Detect which cell encompasses the target text, then output its [X, Y] center coordinate. 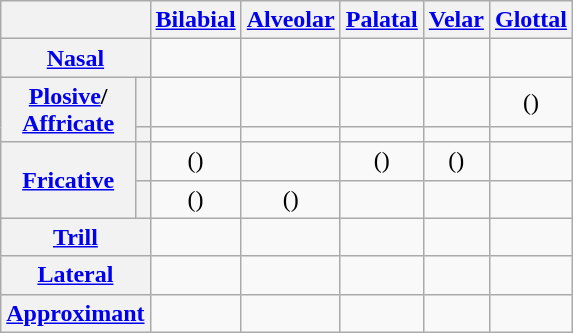
Palatal [382, 20]
Velar [456, 20]
Lateral [76, 275]
Plosive/Affricate [68, 110]
Glottal [530, 20]
Approximant [76, 313]
Bilabial [196, 20]
Alveolar [290, 20]
Nasal [76, 58]
Fricative [68, 180]
Trill [76, 237]
